For the text-containing cell, return its midpoint in [X, Y] coordinate format. 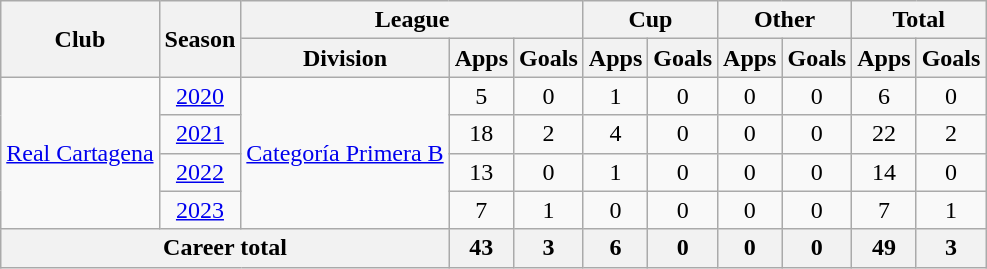
Categoría Primera B [345, 153]
Real Cartagena [80, 153]
14 [884, 172]
2021 [200, 134]
Total [919, 20]
Career total [225, 248]
Club [80, 39]
2020 [200, 96]
4 [615, 134]
43 [481, 248]
Cup [650, 20]
2022 [200, 172]
5 [481, 96]
13 [481, 172]
Division [345, 58]
49 [884, 248]
2023 [200, 210]
Season [200, 39]
League [412, 20]
18 [481, 134]
22 [884, 134]
Other [785, 20]
